From the cell containing the given text, extract its center point as [X, Y] coordinate. 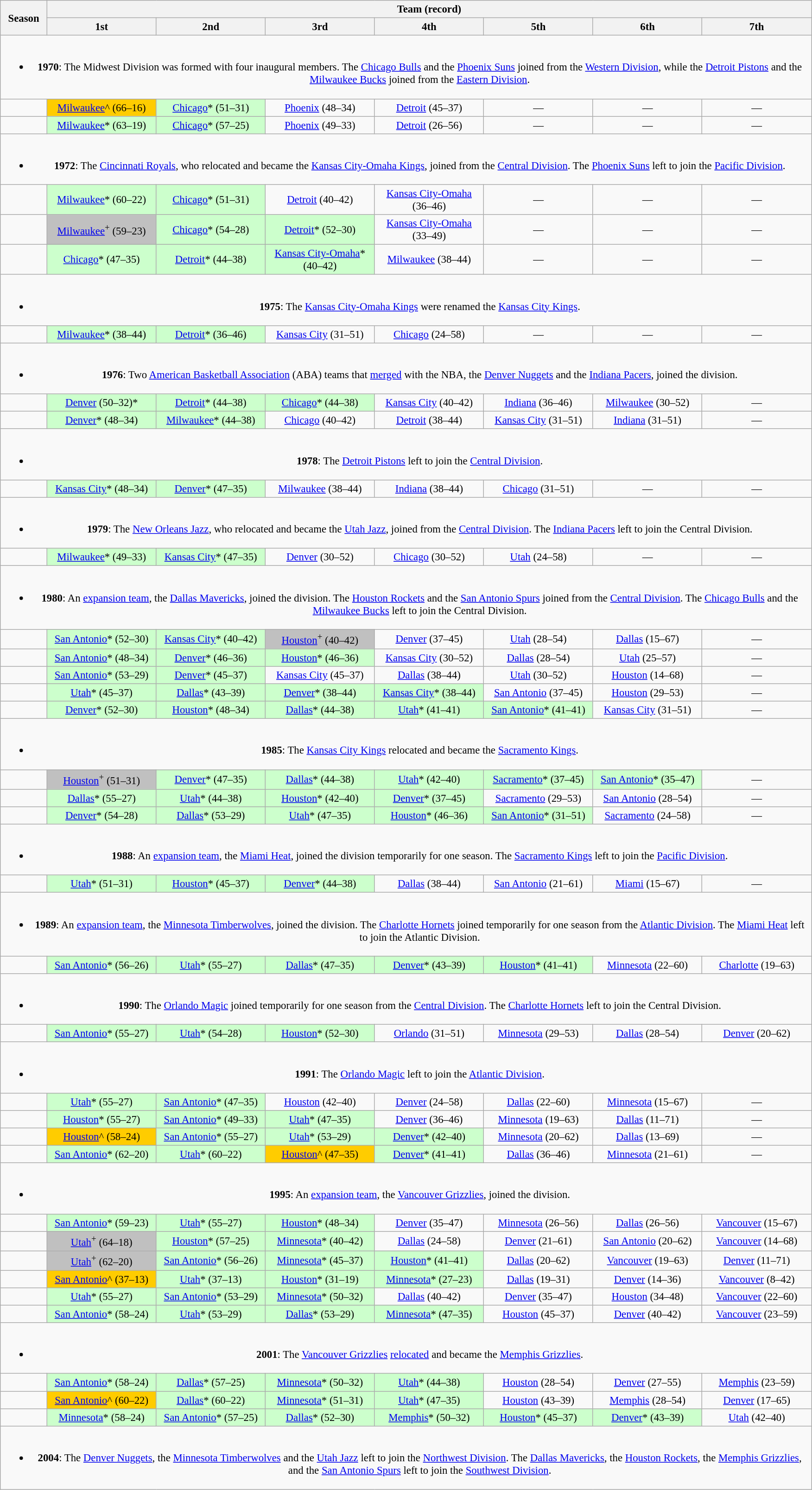
Utah* (54–28) [211, 1033]
Detroit* (52–30) [320, 230]
Denver* (38–44) [320, 693]
Minnesota (26–56) [539, 1223]
Minnesota (20–62) [539, 1137]
1995: An expansion team, the Vancouver Grizzlies, joined the division. [406, 1188]
Kansas City* (38–44) [429, 693]
Vancouver (15–67) [757, 1223]
Denver (50–32)* [101, 403]
Utah+ (64–18) [101, 1241]
Denver* (46–36) [211, 658]
San Antonio (37–45) [539, 693]
Kansas City-Omaha (36–46) [429, 200]
3rd [320, 27]
Milwaukee^ (66–16) [101, 108]
Chicago* (44–38) [320, 403]
Houston (28–54) [539, 1382]
Kansas City* (40–42) [211, 639]
San Antonio* (52–30) [101, 639]
Utah* (37–13) [211, 1279]
San Antonio (20–62) [647, 1241]
Houston^ (47–35) [320, 1154]
Kansas City (30–52) [429, 658]
Detroit* (36–46) [211, 335]
1991: The Orlando Magic left to join the Atlantic Division. [406, 1067]
Minnesota (21–61) [647, 1154]
Minnesota (19–63) [539, 1119]
Dallas (13–69) [647, 1137]
Utah (25–57) [647, 658]
Sacramento (29–53) [539, 798]
Minnesota* (58–24) [101, 1417]
Utah* (42–40) [429, 780]
Denver (24–58) [429, 1102]
Indiana (36–46) [539, 403]
Denver (21–61) [539, 1241]
Kansas City* (47–35) [211, 557]
Houston (42–40) [320, 1102]
San Antonio* (47–35) [211, 1102]
6th [647, 27]
Denver* (42–40) [429, 1137]
Chicago* (57–25) [211, 125]
Utah* (51–31) [101, 884]
Detroit (45–37) [429, 108]
Charlotte (19–63) [757, 965]
Houston (45–37) [539, 1314]
Kansas City* (48–34) [101, 489]
Dallas* (47–35) [320, 965]
Houston+ (51–31) [101, 780]
Houston+ (40–42) [320, 639]
1st [101, 27]
Houston (29–53) [647, 693]
Chicago (30–52) [429, 557]
Memphis (23–59) [757, 1382]
Utah* (45–37) [101, 693]
Dallas (40–42) [429, 1297]
Vancouver (23–59) [757, 1314]
Denver (27–55) [647, 1382]
Utah (42–40) [757, 1417]
Milwaukee* (44–38) [211, 420]
Houston* (55–27) [101, 1119]
Houston (34–48) [647, 1297]
San Antonio* (41–41) [539, 710]
Vancouver (8–42) [757, 1279]
Denver (11–71) [757, 1261]
Utah* (41–41) [429, 710]
Minnesota* (47–35) [429, 1314]
San Antonio* (49–33) [211, 1119]
Minnesota (15–67) [647, 1102]
San Antonio (28–54) [647, 798]
Dallas* (57–25) [211, 1382]
Chicago (24–58) [429, 335]
Memphis (28–54) [647, 1400]
Milwaukee* (63–19) [101, 125]
1978: The Detroit Pistons left to join the Central Division. [406, 455]
Orlando (31–51) [429, 1033]
Denver* (41–41) [429, 1154]
Season [24, 18]
1988: An expansion team, the Miami Heat, joined the division temporarily for one season. The Sacramento Kings left to join the Pacific Division. [406, 850]
Phoenix (49–33) [320, 125]
Utah (30–52) [539, 675]
Memphis* (50–32) [429, 1417]
San Antonio* (31–51) [539, 816]
Dallas* (55–27) [101, 798]
4th [429, 27]
Dallas (19–31) [539, 1279]
Dallas (22–60) [539, 1102]
Miami (15–67) [647, 884]
San Antonio* (62–20) [101, 1154]
Chicago (31–51) [539, 489]
Milwaukee+ (59–23) [101, 230]
Vancouver (22–60) [757, 1297]
Houston^ (58–24) [101, 1137]
Houston* (57–25) [211, 1241]
Dallas (11–71) [647, 1119]
Denver* (37–45) [429, 798]
Kansas City-Omaha (33–49) [429, 230]
1990: The Orlando Magic joined temporarily for one season from the Central Division. The Charlotte Hornets left to join the Central Division. [406, 999]
San Antonio (21–61) [539, 884]
Denver (20–62) [757, 1033]
San Antonio^ (60–22) [101, 1400]
Houston (14–68) [647, 675]
2nd [211, 27]
Houston* (42–40) [320, 798]
Dallas* (60–22) [211, 1400]
Utah* (60–22) [211, 1154]
Denver* (48–34) [101, 420]
Kansas City-Omaha* (40–42) [320, 260]
San Antonio* (59–23) [101, 1223]
Dallas (20–62) [539, 1261]
Denver* (52–30) [101, 710]
Chicago* (54–28) [211, 230]
Denver (30–52) [320, 557]
San Antonio* (48–34) [101, 658]
Denver (37–45) [429, 639]
Minnesota* (40–42) [320, 1241]
San Antonio* (35–47) [647, 780]
Houston* (52–30) [320, 1033]
Houston* (31–19) [320, 1279]
Dallas (24–58) [429, 1241]
Denver* (44–38) [320, 884]
San Antonio^ (37–13) [101, 1279]
Denver* (54–28) [101, 816]
Denver (40–42) [647, 1314]
Vancouver (19–63) [647, 1261]
Detroit (38–44) [429, 420]
Phoenix (48–34) [320, 108]
Kansas City (45–37) [320, 675]
Dallas* (43–39) [211, 693]
1985: The Kansas City Kings relocated and became the Sacramento Kings. [406, 744]
Dallas (26–56) [647, 1223]
Sacramento (24–58) [647, 816]
Denver (36–46) [429, 1119]
Utah (28–54) [539, 639]
Minnesota* (27–23) [429, 1279]
Chicago* (47–35) [101, 260]
Dallas (15–67) [647, 639]
Kansas City (40–42) [429, 403]
1976: Two American Basketball Association (ABA) teams that merged with the NBA, the Denver Nuggets and the Indiana Pacers, joined the division. [406, 368]
5th [539, 27]
Indiana (31–51) [647, 420]
Dallas* (52–30) [320, 1417]
Detroit (26–56) [429, 125]
1975: The Kansas City-Omaha Kings were renamed the Kansas City Kings. [406, 300]
Denver (14–36) [647, 1279]
Minnesota (29–53) [539, 1033]
Detroit (40–42) [320, 200]
Utah (24–58) [539, 557]
Milwaukee* (60–22) [101, 200]
Milwaukee* (38–44) [101, 335]
Denver* (45–37) [211, 675]
Minnesota (22–60) [647, 965]
Chicago (40–42) [320, 420]
Vancouver (14–68) [757, 1241]
Milwaukee* (49–33) [101, 557]
Minnesota* (45–37) [320, 1261]
7th [757, 27]
San Antonio* (57–25) [211, 1417]
Minnesota* (51–31) [320, 1400]
Indiana (38–44) [429, 489]
Denver (17–65) [757, 1400]
Sacramento* (37–45) [539, 780]
Houston (43–39) [539, 1400]
Milwaukee (30–52) [647, 403]
Utah+ (62–20) [101, 1261]
2001: The Vancouver Grizzlies relocated and became the Memphis Grizzlies. [406, 1348]
Team (record) [429, 9]
Dallas (36–46) [539, 1154]
